Scan for the cell matching the given text and deliver its [X, Y] coordinate at center. 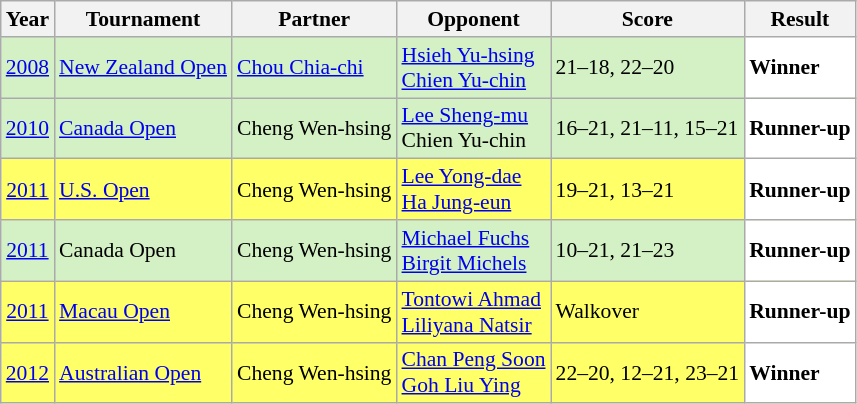
U.S. Open [143, 190]
2008 [28, 68]
Partner [314, 19]
Year [28, 19]
22–20, 12–21, 23–21 [648, 372]
Tontowi Ahmad Liliyana Natsir [473, 312]
Chan Peng Soon Goh Liu Ying [473, 372]
Opponent [473, 19]
Walkover [648, 312]
Lee Yong-dae Ha Jung-eun [473, 190]
Score [648, 19]
Macau Open [143, 312]
2012 [28, 372]
Michael Fuchs Birgit Michels [473, 250]
2010 [28, 128]
Result [800, 19]
16–21, 21–11, 15–21 [648, 128]
21–18, 22–20 [648, 68]
Tournament [143, 19]
19–21, 13–21 [648, 190]
New Zealand Open [143, 68]
Australian Open [143, 372]
Chou Chia-chi [314, 68]
Hsieh Yu-hsing Chien Yu-chin [473, 68]
Lee Sheng-mu Chien Yu-chin [473, 128]
10–21, 21–23 [648, 250]
